From the cell containing the given text, extract its center point as (X, Y) coordinate. 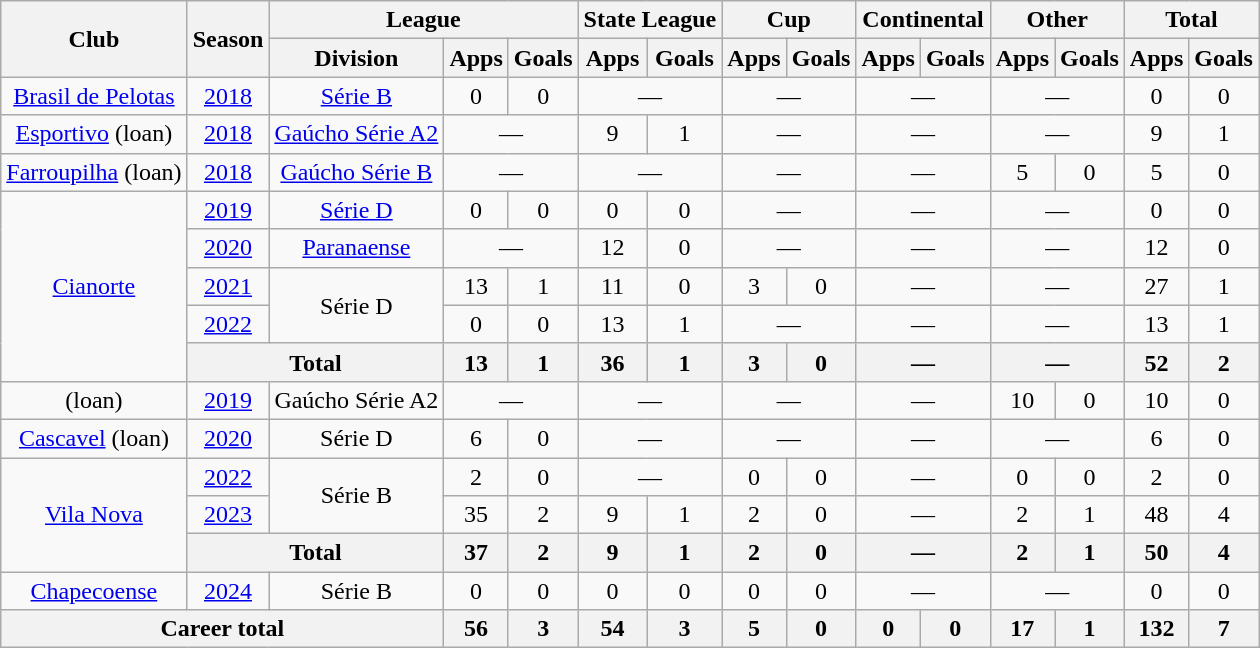
Cianorte (94, 286)
2023 (228, 515)
37 (476, 553)
Gaúcho Série B (356, 172)
56 (476, 629)
(loan) (94, 400)
Chapecoense (94, 591)
132 (1156, 629)
17 (1022, 629)
Season (228, 39)
50 (1156, 553)
2024 (228, 591)
52 (1156, 362)
35 (476, 515)
Paranaense (356, 248)
Brasil de Pelotas (94, 96)
36 (612, 362)
Vila Nova (94, 515)
Career total (222, 629)
54 (612, 629)
League (424, 20)
27 (1156, 286)
Division (356, 58)
Other (1057, 20)
48 (1156, 515)
7 (1224, 629)
Farroupilha (loan) (94, 172)
Esportivo (loan) (94, 134)
Club (94, 39)
Continental (923, 20)
11 (612, 286)
2021 (228, 286)
Cascavel (loan) (94, 438)
Cup (789, 20)
State League (650, 20)
